Identify which cell holds the provided text, then report its [X, Y] central coordinate. 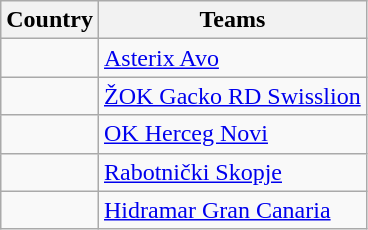
ŽOK Gacko RD Swisslion [232, 96]
Country [50, 20]
Teams [232, 20]
Rabotnički Skopje [232, 172]
Asterix Avo [232, 58]
Hidramar Gran Canaria [232, 210]
OK Herceg Novi [232, 134]
